Scan for the cell matching the given text and deliver its (x, y) coordinate at center. 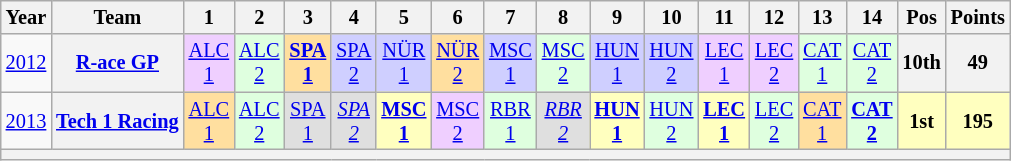
RBR2 (564, 121)
2012 (26, 63)
Year (26, 17)
10th (922, 63)
1 (209, 17)
13 (822, 17)
Tech 1 Racing (117, 121)
12 (774, 17)
1st (922, 121)
Team (117, 17)
8 (564, 17)
4 (354, 17)
Pos (922, 17)
2013 (26, 121)
195 (978, 121)
6 (458, 17)
10 (672, 17)
7 (510, 17)
2 (259, 17)
49 (978, 63)
RBR1 (510, 121)
Points (978, 17)
11 (724, 17)
NÜR2 (458, 63)
R-ace GP (117, 63)
9 (618, 17)
5 (404, 17)
3 (308, 17)
NÜR1 (404, 63)
14 (872, 17)
